From the cell containing the given text, extract its center point as (X, Y) coordinate. 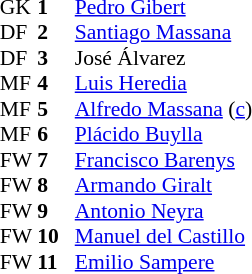
9 (56, 211)
Santiago Massana (164, 33)
2 (56, 33)
3 (56, 58)
Armando Giralt (164, 185)
Alfredo Massana (c) (164, 109)
Plácido Buylla (164, 135)
8 (56, 185)
José Álvarez (164, 58)
Luis Heredia (164, 83)
Manuel del Castillo (164, 237)
7 (56, 160)
4 (56, 83)
5 (56, 109)
Francisco Barenys (164, 160)
6 (56, 135)
Antonio Neyra (164, 211)
10 (56, 237)
